Provide the [x, y] coordinate of the cell's center where the given text is located.  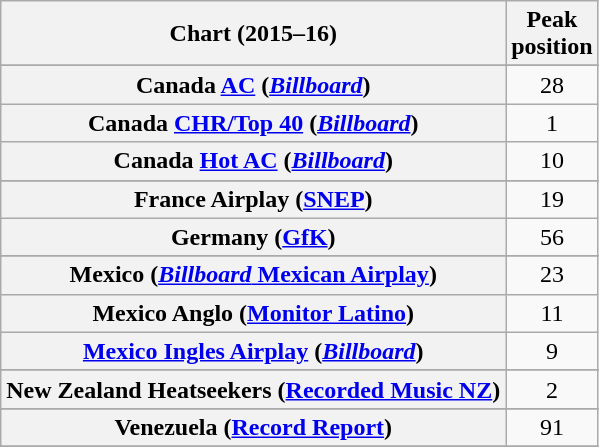
11 [552, 313]
9 [552, 351]
Canada AC (Billboard) [254, 85]
Mexico Ingles Airplay (Billboard) [254, 351]
Venezuela (Record Report) [254, 427]
19 [552, 199]
Germany (GfK) [254, 237]
2 [552, 389]
Mexico (Billboard Mexican Airplay) [254, 275]
56 [552, 237]
Mexico Anglo (Monitor Latino) [254, 313]
Canada Hot AC (Billboard) [254, 161]
Chart (2015–16) [254, 34]
91 [552, 427]
Canada CHR/Top 40 (Billboard) [254, 123]
New Zealand Heatseekers (Recorded Music NZ) [254, 389]
1 [552, 123]
France Airplay (SNEP) [254, 199]
23 [552, 275]
Peakposition [552, 34]
28 [552, 85]
10 [552, 161]
